Extract the [x, y] coordinate from the center of the cell holding the provided text.  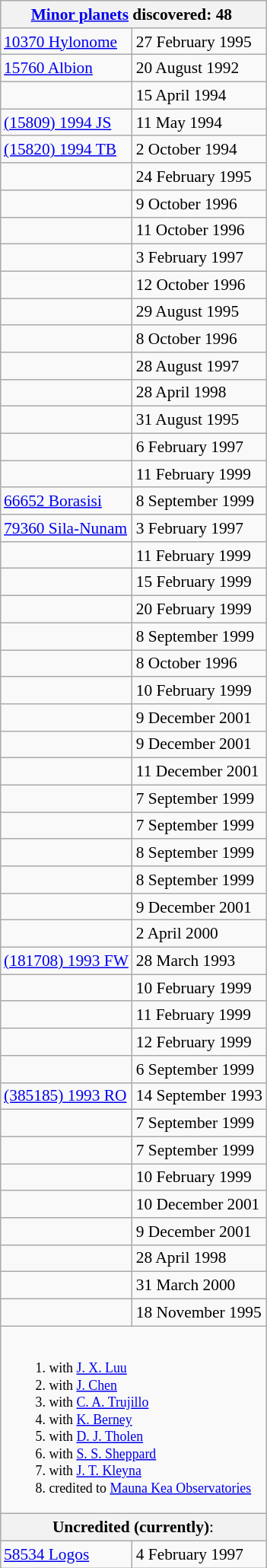
2 April 2000 [199, 934]
Minor planets discovered: 48 [133, 14]
6 February 1997 [199, 447]
28 August 1997 [199, 366]
10 December 2001 [199, 1204]
31 August 1995 [199, 420]
20 August 1992 [199, 69]
31 March 2000 [199, 1286]
4 February 1997 [199, 1554]
11 May 1994 [199, 123]
(15809) 1994 JS [66, 123]
29 August 1995 [199, 312]
79360 Sila-Nunam [66, 528]
10370 Hylonome [66, 41]
18 November 1995 [199, 1312]
24 February 1995 [199, 177]
(385185) 1993 RO [66, 1096]
2 October 1994 [199, 149]
12 February 1999 [199, 1042]
58534 Logos [66, 1554]
11 October 1996 [199, 231]
15 April 1994 [199, 95]
(181708) 1993 FW [66, 961]
20 February 1999 [199, 609]
Uncredited (currently): [133, 1527]
27 February 1995 [199, 41]
15760 Albion [66, 69]
15 February 1999 [199, 582]
28 March 1993 [199, 961]
(15820) 1994 TB [66, 149]
11 December 2001 [199, 772]
66652 Borasisi [66, 501]
6 September 1999 [199, 1069]
14 September 1993 [199, 1096]
12 October 1996 [199, 285]
9 October 1996 [199, 203]
